Determine the [X, Y] coordinate at the center of the cell enclosing the given text.  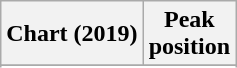
Peakposition [189, 34]
Chart (2019) [72, 34]
